From the cell containing the given text, extract its center point as [X, Y] coordinate. 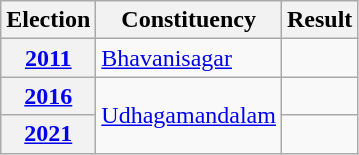
Constituency [189, 20]
Bhavanisagar [189, 58]
2011 [48, 58]
Udhagamandalam [189, 115]
Result [319, 20]
Election [48, 20]
2016 [48, 96]
2021 [48, 134]
